From the cell containing the given text, extract its center point as [x, y] coordinate. 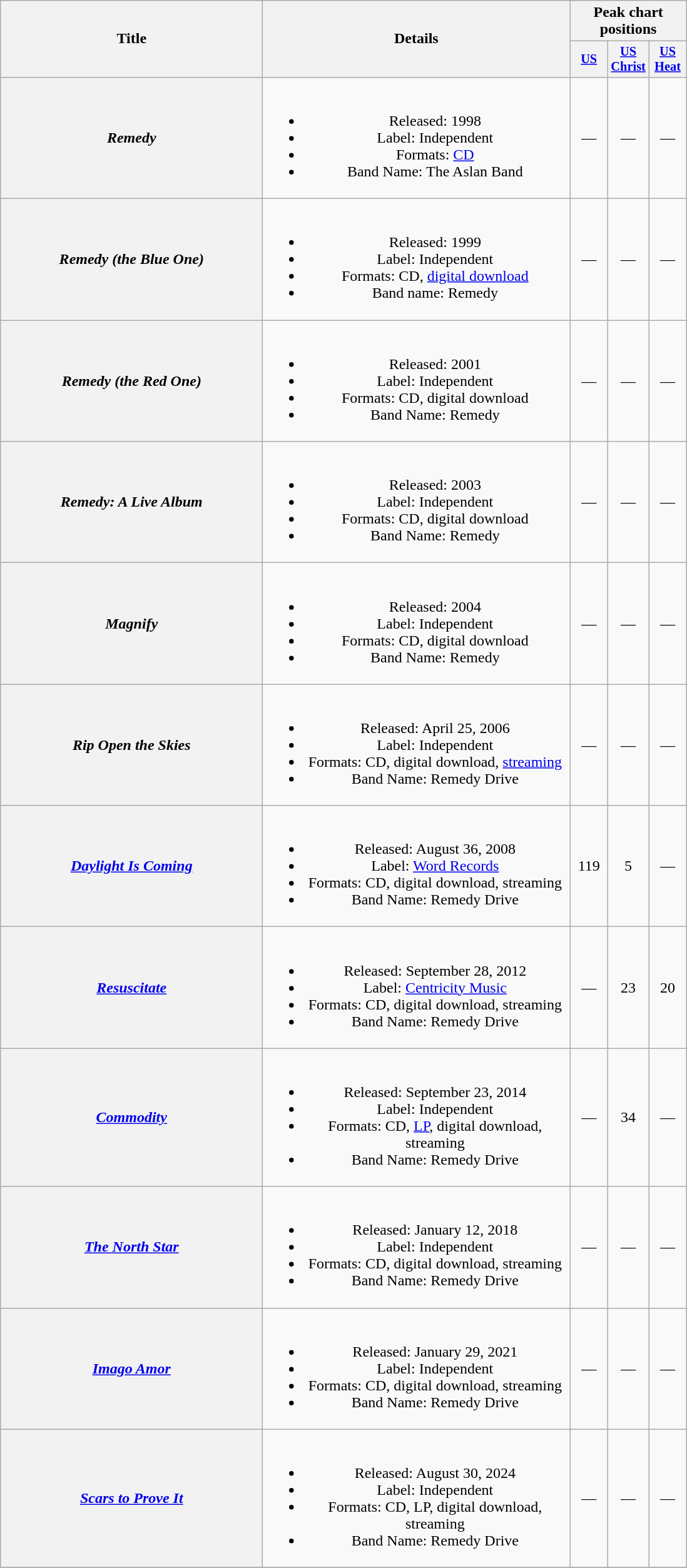
Remedy (the Blue One) [131, 260]
Remedy [131, 138]
Title [131, 39]
Peak chart positions [628, 21]
119 [589, 866]
Daylight Is Coming [131, 866]
Released: 1999Label: IndependentFormats: CD, digital downloadBand name: Remedy [417, 260]
Released: September 23, 2014Label: IndependentFormats: CD, LP, digital download, streamingBand Name: Remedy Drive [417, 1117]
Imago Amor [131, 1368]
Released: September 28, 2012Label: Centricity MusicFormats: CD, digital download, streamingBand Name: Remedy Drive [417, 988]
Released: 2004Label: IndependentFormats: CD, digital downloadBand Name: Remedy [417, 624]
34 [628, 1117]
US [589, 59]
Released: 1998Label: IndependentFormats: CDBand Name: The Aslan Band [417, 138]
Remedy (the Red One) [131, 381]
Magnify [131, 624]
USHeat [668, 59]
Remedy: A Live Album [131, 502]
Resuscitate [131, 988]
Details [417, 39]
Commodity [131, 1117]
Released: 2003Label: IndependentFormats: CD, digital downloadBand Name: Remedy [417, 502]
Released: January 12, 2018Label: IndependentFormats: CD, digital download, streamingBand Name: Remedy Drive [417, 1247]
Rip Open the Skies [131, 745]
Released: August 30, 2024Label: IndependentFormats: CD, LP, digital download, streamingBand Name: Remedy Drive [417, 1499]
Released: August 36, 2008Label: Word RecordsFormats: CD, digital download, streamingBand Name: Remedy Drive [417, 866]
Released: January 29, 2021Label: IndependentFormats: CD, digital download, streamingBand Name: Remedy Drive [417, 1368]
5 [628, 866]
20 [668, 988]
Released: April 25, 2006Label: IndependentFormats: CD, digital download, streamingBand Name: Remedy Drive [417, 745]
USChrist [628, 59]
Scars to Prove It [131, 1499]
23 [628, 988]
The North Star [131, 1247]
Released: 2001Label: IndependentFormats: CD, digital downloadBand Name: Remedy [417, 381]
